Determine the [x, y] coordinate at the center of the cell enclosing the given text.  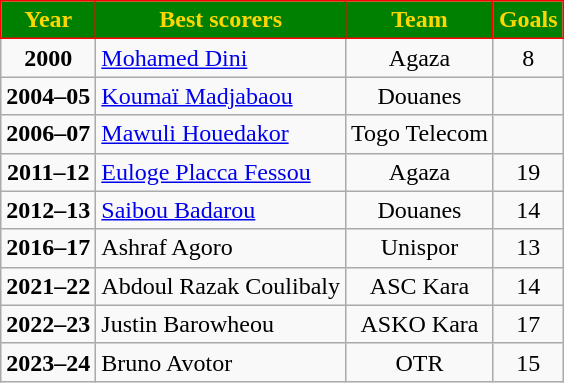
Best scorers [221, 20]
2021–22 [48, 286]
Justin Barowheou [221, 324]
2012–13 [48, 210]
2016–17 [48, 248]
2006–07 [48, 134]
Mawuli Houedakor [221, 134]
OTR [420, 362]
Team [420, 20]
2022–23 [48, 324]
8 [528, 58]
19 [528, 172]
Ashraf Agoro [221, 248]
2000 [48, 58]
Year [48, 20]
2004–05 [48, 96]
Bruno Avotor [221, 362]
15 [528, 362]
Saibou Badarou [221, 210]
Koumaï Madjabaou [221, 96]
ASKO Kara [420, 324]
Unispor [420, 248]
17 [528, 324]
Abdoul Razak Coulibaly [221, 286]
13 [528, 248]
Mohamed Dini [221, 58]
Togo Telecom [420, 134]
2023–24 [48, 362]
Goals [528, 20]
Euloge Placca Fessou [221, 172]
2011–12 [48, 172]
ASC Kara [420, 286]
